Scan for the cell matching the given text and deliver its [x, y] coordinate at center. 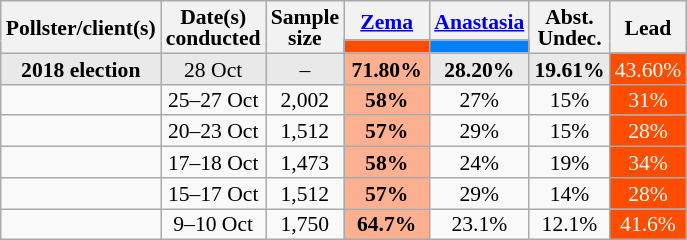
15–17 Oct [214, 194]
12.1% [569, 224]
23.1% [479, 224]
1,750 [305, 224]
19% [569, 162]
41.6% [648, 224]
28.20% [479, 68]
71.80% [386, 68]
27% [479, 100]
Pollster/client(s) [81, 27]
14% [569, 194]
34% [648, 162]
– [305, 68]
2018 election [81, 68]
Abst.Undec. [569, 27]
17–18 Oct [214, 162]
Anastasia [479, 20]
64.7% [386, 224]
Date(s)conducted [214, 27]
Zema [386, 20]
9–10 Oct [214, 224]
31% [648, 100]
2,002 [305, 100]
Lead [648, 27]
20–23 Oct [214, 132]
19.61% [569, 68]
1,473 [305, 162]
43.60% [648, 68]
Samplesize [305, 27]
25–27 Oct [214, 100]
24% [479, 162]
28 Oct [214, 68]
